Output the [X, Y] coordinate of the center of the cell containing the given text.  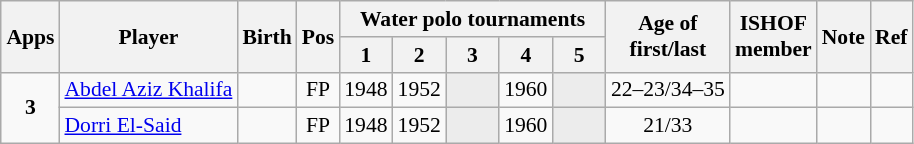
2 [420, 55]
Ref [891, 36]
Age offirst/last [668, 36]
Dorri El-Said [148, 126]
Water polo tournaments [472, 19]
1 [366, 55]
22–23/34–35 [668, 90]
Apps [30, 36]
Pos [318, 36]
ISHOFmember [774, 36]
Birth [266, 36]
4 [526, 55]
Abdel Aziz Khalifa [148, 90]
5 [578, 55]
Player [148, 36]
Note [844, 36]
21/33 [668, 126]
